Detect which cell encompasses the target text, then output its [X, Y] center coordinate. 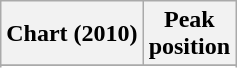
Peak position [189, 34]
Chart (2010) [72, 34]
